Return (X, Y) of the center of cell containing provided text 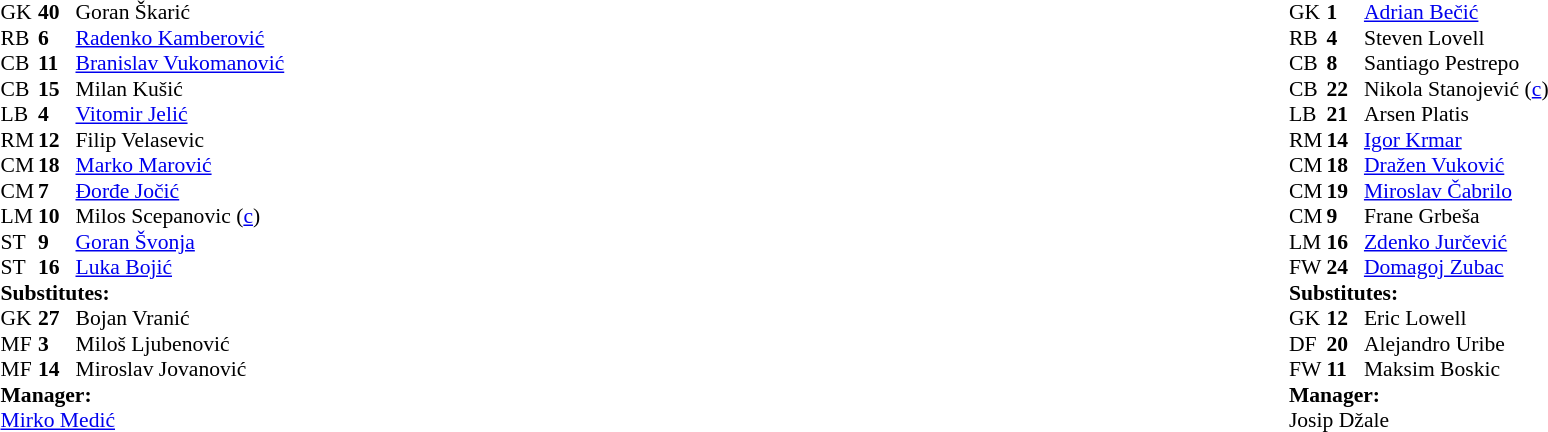
10 (57, 217)
1 (1345, 13)
20 (1345, 344)
19 (1345, 191)
40 (57, 13)
21 (1345, 115)
Miroslav Jovanović (180, 369)
3 (57, 344)
Marko Marović (180, 165)
22 (1345, 89)
Branislav Vukomanović (180, 63)
Miloš Ljubenović (180, 344)
Milan Kušić (180, 89)
Milos Scepanovic (c) (180, 217)
7 (57, 191)
8 (1345, 63)
Bojan Vranić (180, 319)
Goran Švonja (180, 242)
Luka Bojić (180, 267)
Đorđe Jočić (180, 191)
Manager: (142, 395)
DF (1308, 344)
Substitutes: (142, 293)
Radenko Kamberović (180, 38)
27 (57, 319)
15 (57, 89)
Vitomir Jelić (180, 115)
Goran Škarić (180, 13)
6 (57, 38)
24 (1345, 267)
Filip Velasevic (180, 140)
